Extract the [X, Y] coordinate from the center of the cell holding the provided text.  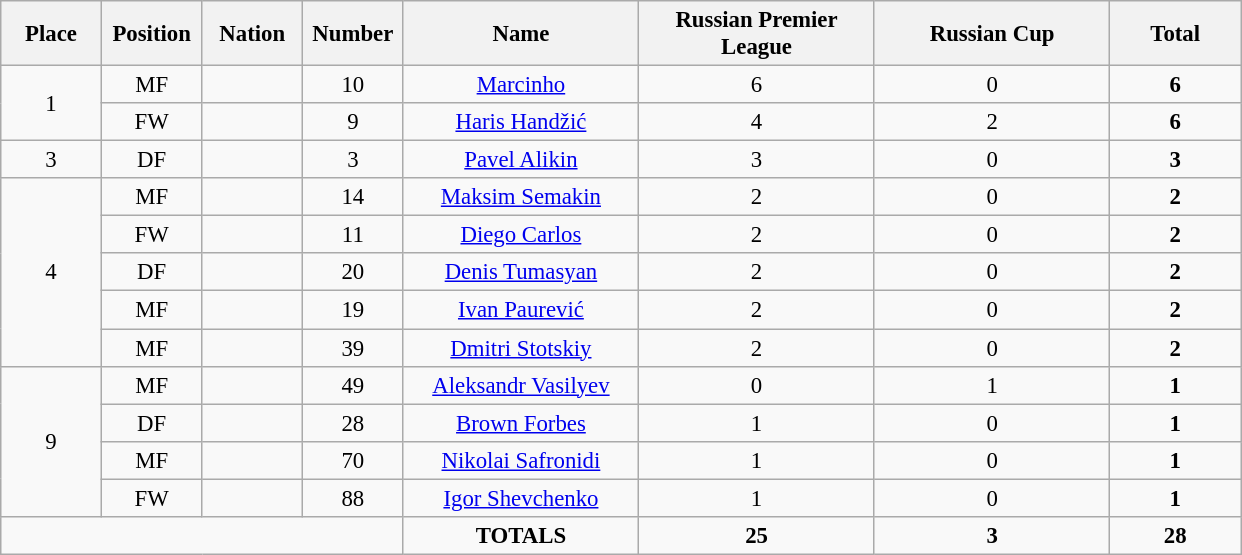
19 [354, 310]
Nikolai Safronidi [521, 460]
39 [354, 348]
TOTALS [521, 536]
25 [757, 536]
88 [354, 498]
11 [354, 235]
Igor Shevchenko [521, 498]
Number [354, 34]
Pavel Alikin [521, 160]
Aleksandr Vasilyev [521, 385]
Russian Cup [992, 34]
Position [152, 34]
Diego Carlos [521, 235]
70 [354, 460]
49 [354, 385]
Maksim Semakin [521, 197]
Ivan Paurević [521, 310]
Marcinho [521, 85]
Dmitri Stotskiy [521, 348]
20 [354, 273]
Total [1176, 34]
Name [521, 34]
Place [52, 34]
Russian Premier League [757, 34]
Haris Handžić [521, 122]
Brown Forbes [521, 423]
Nation [252, 34]
14 [354, 197]
10 [354, 85]
Denis Tumasyan [521, 273]
